Pinpoint the cell where the given text exists, returning its [X, Y] midpoint coordinate. 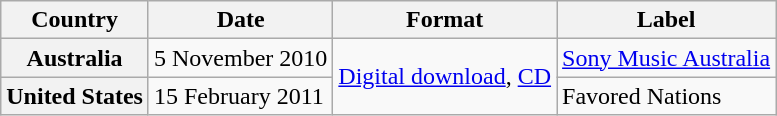
Label [666, 20]
Format [445, 20]
Country [75, 20]
5 November 2010 [240, 58]
Date [240, 20]
United States [75, 96]
Favored Nations [666, 96]
15 February 2011 [240, 96]
Digital download, CD [445, 77]
Australia [75, 58]
Sony Music Australia [666, 58]
